Locate the cell with the specified text and output its (X, Y) center coordinate. 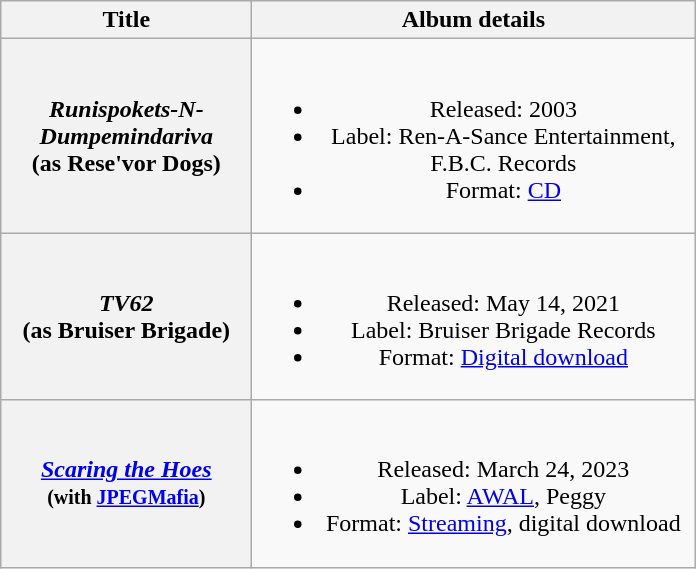
TV62(as Bruiser Brigade) (126, 316)
Scaring the Hoes(with JPEGMafia) (126, 484)
Runispokets-N-Dumpemindariva(as Rese'vor Dogs) (126, 136)
Album details (474, 20)
Released: May 14, 2021Label: Bruiser Brigade RecordsFormat: Digital download (474, 316)
Released: 2003Label: Ren-A-Sance Entertainment, F.B.C. RecordsFormat: CD (474, 136)
Title (126, 20)
Released: March 24, 2023Label: AWAL, PeggyFormat: Streaming, digital download (474, 484)
